Pinpoint the cell where the given text exists, returning its (x, y) midpoint coordinate. 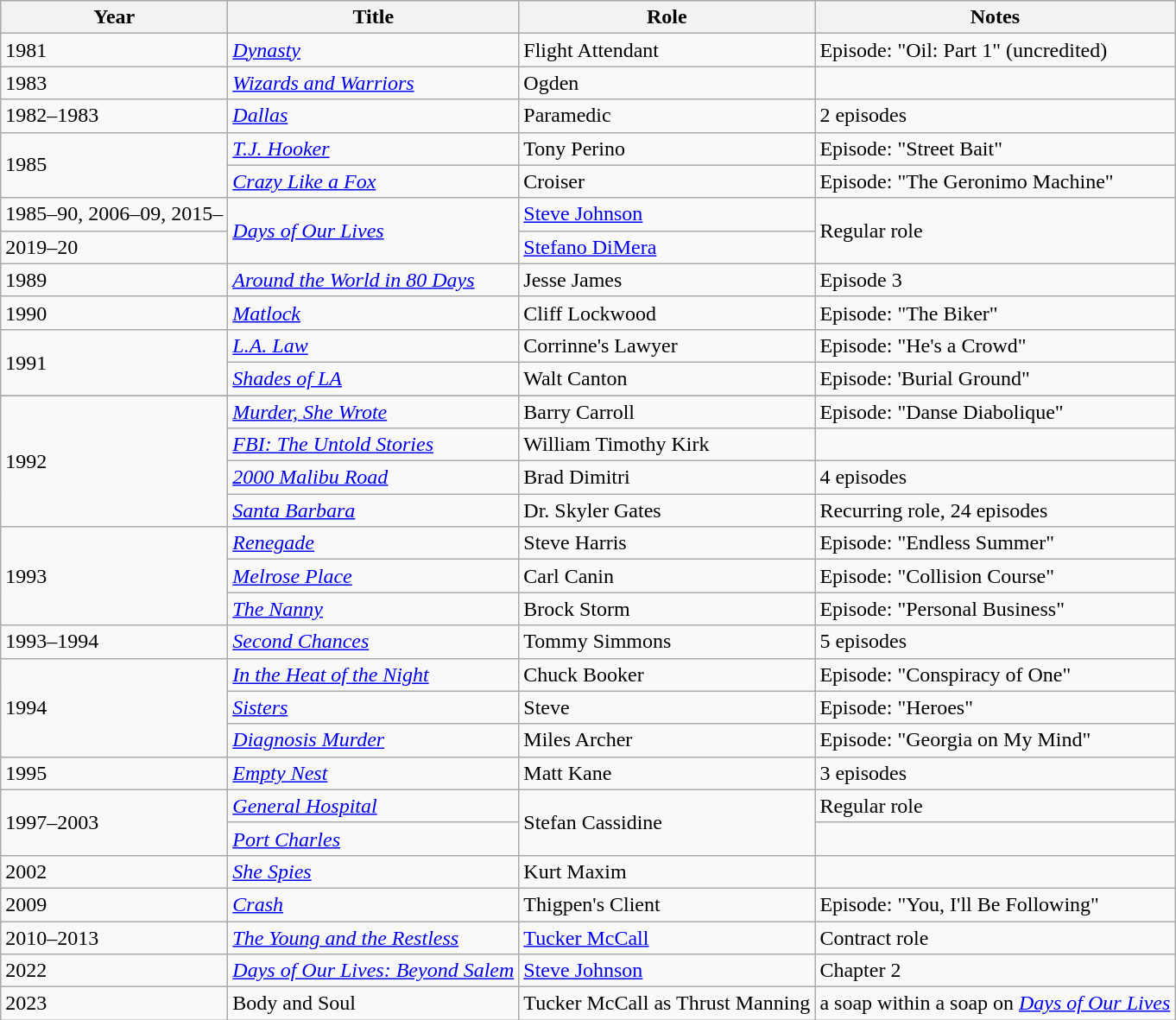
In the Heat of the Night (373, 675)
She Spies (373, 871)
Croiser (667, 181)
Episode: "He's a Crowd" (995, 345)
The Young and the Restless (373, 937)
Paramedic (667, 116)
Ogden (667, 83)
Miles Archer (667, 740)
1992 (114, 461)
Days of Our Lives: Beyond Salem (373, 971)
General Hospital (373, 806)
Murder, She Wrote (373, 412)
Stefan Cassidine (667, 822)
L.A. Law (373, 345)
Thigpen's Client (667, 904)
Matlock (373, 313)
Diagnosis Murder (373, 740)
Brad Dimitri (667, 478)
1994 (114, 707)
1990 (114, 313)
Crazy Like a Fox (373, 181)
William Timothy Kirk (667, 445)
1993 (114, 576)
5 episodes (995, 642)
1989 (114, 280)
2 episodes (995, 116)
1993–1994 (114, 642)
1981 (114, 50)
Recurring role, 24 episodes (995, 510)
Episode: "The Geronimo Machine" (995, 181)
Chuck Booker (667, 675)
Empty Nest (373, 773)
Stefano DiMera (667, 247)
Crash (373, 904)
Episode: "Personal Business" (995, 609)
Matt Kane (667, 773)
2022 (114, 971)
2010–2013 (114, 937)
Tony Perino (667, 149)
Barry Carroll (667, 412)
Shades of LA (373, 378)
Port Charles (373, 839)
2002 (114, 871)
Year (114, 17)
Steve (667, 707)
Episode: "Georgia on My Mind" (995, 740)
a soap within a soap on Days of Our Lives (995, 1004)
Dallas (373, 116)
1983 (114, 83)
1997–2003 (114, 822)
1982–1983 (114, 116)
FBI: The Untold Stories (373, 445)
Around the World in 80 Days (373, 280)
Steve Harris (667, 543)
T.J. Hooker (373, 149)
Role (667, 17)
1991 (114, 362)
2023 (114, 1004)
Body and Soul (373, 1004)
1985–90, 2006–09, 2015– (114, 214)
Carl Canin (667, 576)
Corrinne's Lawyer (667, 345)
Jesse James (667, 280)
Episode: "Heroes" (995, 707)
Title (373, 17)
Tommy Simmons (667, 642)
3 episodes (995, 773)
Cliff Lockwood (667, 313)
Dr. Skyler Gates (667, 510)
Wizards and Warriors (373, 83)
Episode: "Danse Diabolique" (995, 412)
Dynasty (373, 50)
Episode: "Endless Summer" (995, 543)
Second Chances (373, 642)
Walt Canton (667, 378)
Kurt Maxim (667, 871)
Tucker McCall as Thrust Manning (667, 1004)
Episode: "Street Bait" (995, 149)
Days of Our Lives (373, 231)
Episode: "Collision Course" (995, 576)
Flight Attendant (667, 50)
Sisters (373, 707)
Episode: "Oil: Part 1" (uncredited) (995, 50)
1985 (114, 165)
Contract role (995, 937)
Notes (995, 17)
Episode 3 (995, 280)
Episode: "You, I'll Be Following" (995, 904)
Episode: "Conspiracy of One" (995, 675)
Brock Storm (667, 609)
Chapter 2 (995, 971)
4 episodes (995, 478)
The Nanny (373, 609)
2000 Malibu Road (373, 478)
2009 (114, 904)
Episode: "The Biker" (995, 313)
2019–20 (114, 247)
Santa Barbara (373, 510)
Renegade (373, 543)
Tucker McCall (667, 937)
Melrose Place (373, 576)
Episode: 'Burial Ground" (995, 378)
1995 (114, 773)
